Pinpoint the cell where the given text exists, returning its (X, Y) midpoint coordinate. 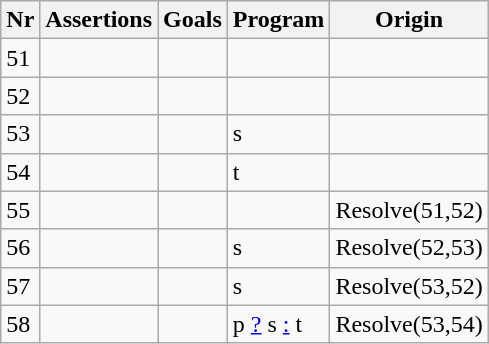
Resolve(53,54) (409, 324)
56 (20, 248)
t (278, 172)
Program (278, 20)
Resolve(53,52) (409, 286)
52 (20, 96)
Goals (193, 20)
53 (20, 134)
Nr (20, 20)
51 (20, 58)
55 (20, 210)
57 (20, 286)
Resolve(52,53) (409, 248)
Assertions (99, 20)
54 (20, 172)
p ? s : t (278, 324)
58 (20, 324)
Origin (409, 20)
Resolve(51,52) (409, 210)
